Determine the (x, y) coordinate at the center of the cell enclosing the given text.  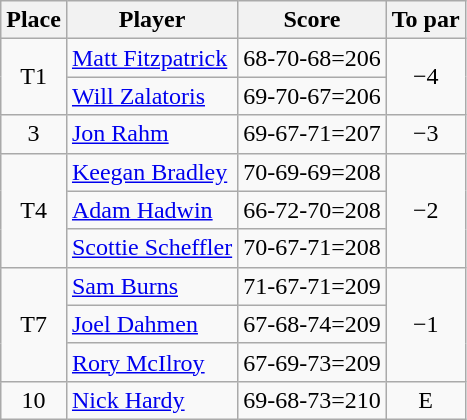
T7 (34, 324)
Adam Hadwin (152, 210)
T4 (34, 210)
E (426, 400)
Place (34, 20)
Will Zalatoris (152, 96)
3 (34, 134)
Jon Rahm (152, 134)
Matt Fitzpatrick (152, 58)
69-68-73=210 (312, 400)
Sam Burns (152, 286)
−1 (426, 324)
69-67-71=207 (312, 134)
66-72-70=208 (312, 210)
−2 (426, 210)
−3 (426, 134)
68-70-68=206 (312, 58)
Scottie Scheffler (152, 248)
69-70-67=206 (312, 96)
−4 (426, 77)
T1 (34, 77)
71-67-71=209 (312, 286)
Score (312, 20)
Joel Dahmen (152, 324)
67-69-73=209 (312, 362)
To par (426, 20)
10 (34, 400)
70-67-71=208 (312, 248)
Keegan Bradley (152, 172)
67-68-74=209 (312, 324)
Rory McIlroy (152, 362)
Player (152, 20)
70-69-69=208 (312, 172)
Nick Hardy (152, 400)
